Locate the cell with the specified text and output its [x, y] center coordinate. 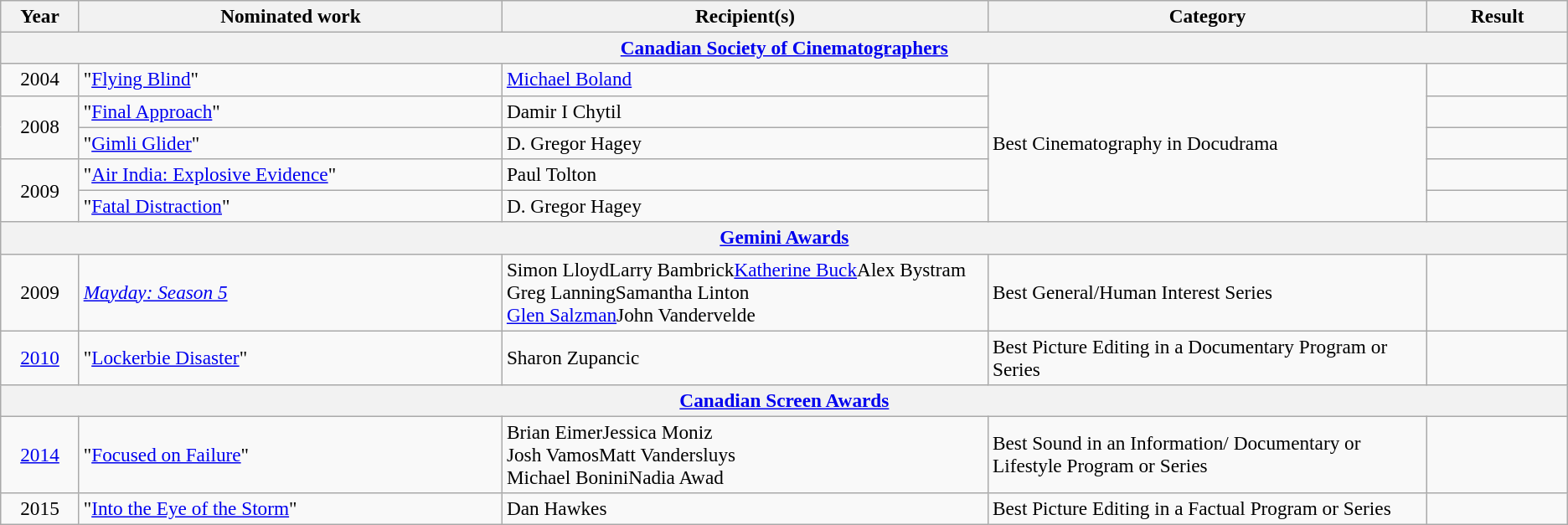
"Fatal Distraction" [290, 206]
Mayday: Season 5 [290, 292]
"Lockerbie Disaster" [290, 357]
Damir I Chytil [745, 111]
Michael Boland [745, 80]
Dan Hawkes [745, 509]
"Into the Eye of the Storm" [290, 509]
Best Sound in an Information/ Documentary or Lifestyle Program or Series [1208, 455]
2010 [40, 357]
"Flying Blind" [290, 80]
Best General/Human Interest Series [1208, 292]
Canadian Society of Cinematographers [784, 48]
Recipient(s) [745, 16]
Simon LloydLarry BambrickKatherine BuckAlex BystramGreg LanningSamantha LintonGlen SalzmanJohn Vandervelde [745, 292]
Brian EimerJessica MonizJosh VamosMatt VandersluysMichael BoniniNadia Awad [745, 455]
2008 [40, 127]
Result [1498, 16]
Best Picture Editing in a Factual Program or Series [1208, 509]
2014 [40, 455]
Nominated work [290, 16]
Year [40, 16]
"Air India: Explosive Evidence" [290, 174]
Gemini Awards [784, 238]
2015 [40, 509]
"Final Approach" [290, 111]
Best Picture Editing in a Documentary Program or Series [1208, 357]
2004 [40, 80]
Sharon Zupancic [745, 357]
Paul Tolton [745, 174]
Canadian Screen Awards [784, 400]
"Gimli Glider" [290, 142]
Category [1208, 16]
Best Cinematography in Docudrama [1208, 142]
"Focused on Failure" [290, 455]
